For the text-containing cell, return its midpoint in [X, Y] coordinate format. 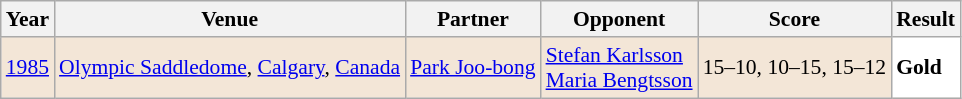
Stefan Karlsson Maria Bengtsson [620, 68]
Venue [230, 19]
Opponent [620, 19]
Gold [926, 68]
Year [28, 19]
Olympic Saddledome, Calgary, Canada [230, 68]
Score [795, 19]
Result [926, 19]
1985 [28, 68]
Park Joo-bong [472, 68]
Partner [472, 19]
15–10, 10–15, 15–12 [795, 68]
